From the cell containing the given text, extract its center point as (X, Y) coordinate. 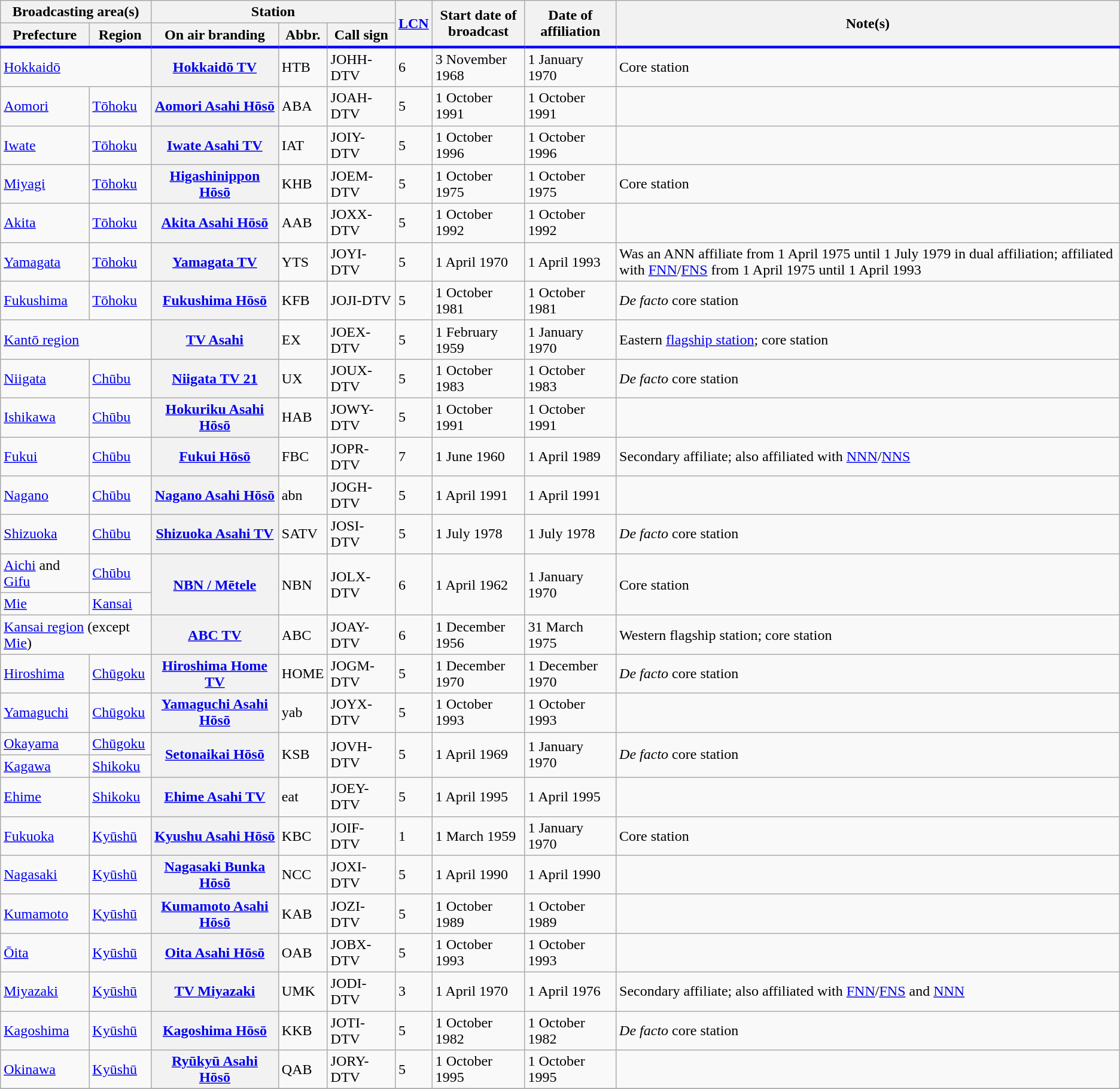
Fukuoka (45, 836)
Prefecture (45, 35)
Higashinippon Hōsō (214, 184)
JOTI-DTV (361, 1030)
Kyushu Asahi Hōsō (214, 836)
JOAY-DTV (361, 635)
TV Asahi (214, 340)
7 (413, 456)
SATV (303, 535)
JOYX-DTV (361, 713)
JOEY-DTV (361, 797)
YTS (303, 262)
OAB (303, 952)
JORY-DTV (361, 1069)
KAB (303, 914)
3 (413, 992)
Nagasaki Bunka Hōsō (214, 874)
Secondary affiliate; also affiliated with NNN/NNS (868, 456)
JOAH-DTV (361, 106)
Kumamoto Asahi Hōsō (214, 914)
Hiroshima (45, 673)
TV Miyazaki (214, 992)
1 April 1989 (571, 456)
Kumamoto (45, 914)
Ishikawa (45, 417)
JOEX-DTV (361, 340)
UX (303, 378)
AAB (303, 222)
HAB (303, 417)
Niigata (45, 378)
Abbr. (303, 35)
NBN / Mētele (214, 585)
Fukushima (45, 300)
KSB (303, 755)
1 April 1993 (571, 262)
1 December 1956 (479, 635)
Setonaikai Hōsō (214, 755)
Hokkaidō TV (214, 67)
Aomori (45, 106)
JOLX-DTV (361, 585)
On air branding (214, 35)
Mie (45, 604)
Okinawa (45, 1069)
Start date ofbroadcast (479, 24)
Western flagship station; core station (868, 635)
Hiroshima Home TV (214, 673)
Region (120, 35)
Kansai (120, 604)
Ehime Asahi TV (214, 797)
Shizuoka (45, 535)
Broadcasting area(s) (76, 12)
JOVH-DTV (361, 755)
1 February 1959 (479, 340)
KKB (303, 1030)
1 April 1962 (479, 585)
1 (413, 836)
abn (303, 495)
Fukui Hōsō (214, 456)
JOYI-DTV (361, 262)
Nagasaki (45, 874)
Oita Asahi Hōsō (214, 952)
Note(s) (868, 24)
KBC (303, 836)
JOWY-DTV (361, 417)
Aichi and Gifu (45, 573)
Ehime (45, 797)
ABC TV (214, 635)
Kagoshima Hōsō (214, 1030)
Date ofaffiliation (571, 24)
eat (303, 797)
JOIF-DTV (361, 836)
Kantō region (76, 340)
LCN (413, 24)
JOZI-DTV (361, 914)
NCC (303, 874)
KHB (303, 184)
Akita (45, 222)
Iwate (45, 145)
Nagano Asahi Hōsō (214, 495)
JOIY-DTV (361, 145)
Hokkaidō (76, 67)
1 June 1960 (479, 456)
Niigata TV 21 (214, 378)
ABC (303, 635)
Yamagata TV (214, 262)
Kagawa (45, 766)
Ryūkyū Asahi Hōsō (214, 1069)
3 November 1968 (479, 67)
Secondary affiliate; also affiliated with FNN/FNS and NNN (868, 992)
Station (273, 12)
Aomori Asahi Hōsō (214, 106)
1 April 1969 (479, 755)
JOXX-DTV (361, 222)
JOJI-DTV (361, 300)
Akita Asahi Hōsō (214, 222)
JOGM-DTV (361, 673)
JOPR-DTV (361, 456)
FBC (303, 456)
JOEM-DTV (361, 184)
JOUX-DTV (361, 378)
UMK (303, 992)
JOHH-DTV (361, 67)
KFB (303, 300)
Shizuoka Asahi TV (214, 535)
Was an ANN affiliate from 1 April 1975 until 1 July 1979 in dual affiliation; affiliated with FNN/FNS from 1 April 1975 until 1 April 1993 (868, 262)
Fukui (45, 456)
Okayama (45, 743)
Call sign (361, 35)
HOME (303, 673)
NBN (303, 585)
Kansai region (except Mie) (76, 635)
EX (303, 340)
JOSI-DTV (361, 535)
1 March 1959 (479, 836)
JOBX-DTV (361, 952)
QAB (303, 1069)
JOGH-DTV (361, 495)
JOXI-DTV (361, 874)
Ōita (45, 952)
Yamaguchi Asahi Hōsō (214, 713)
1 April 1976 (571, 992)
HTB (303, 67)
Hokuriku Asahi Hōsō (214, 417)
Kagoshima (45, 1030)
JODI-DTV (361, 992)
Nagano (45, 495)
Miyagi (45, 184)
Yamagata (45, 262)
Eastern flagship station; core station (868, 340)
Iwate Asahi TV (214, 145)
Fukushima Hōsō (214, 300)
ABA (303, 106)
IAT (303, 145)
Yamaguchi (45, 713)
yab (303, 713)
31 March 1975 (571, 635)
Miyazaki (45, 992)
